Extract the (x, y) coordinate from the center of the cell holding the provided text.  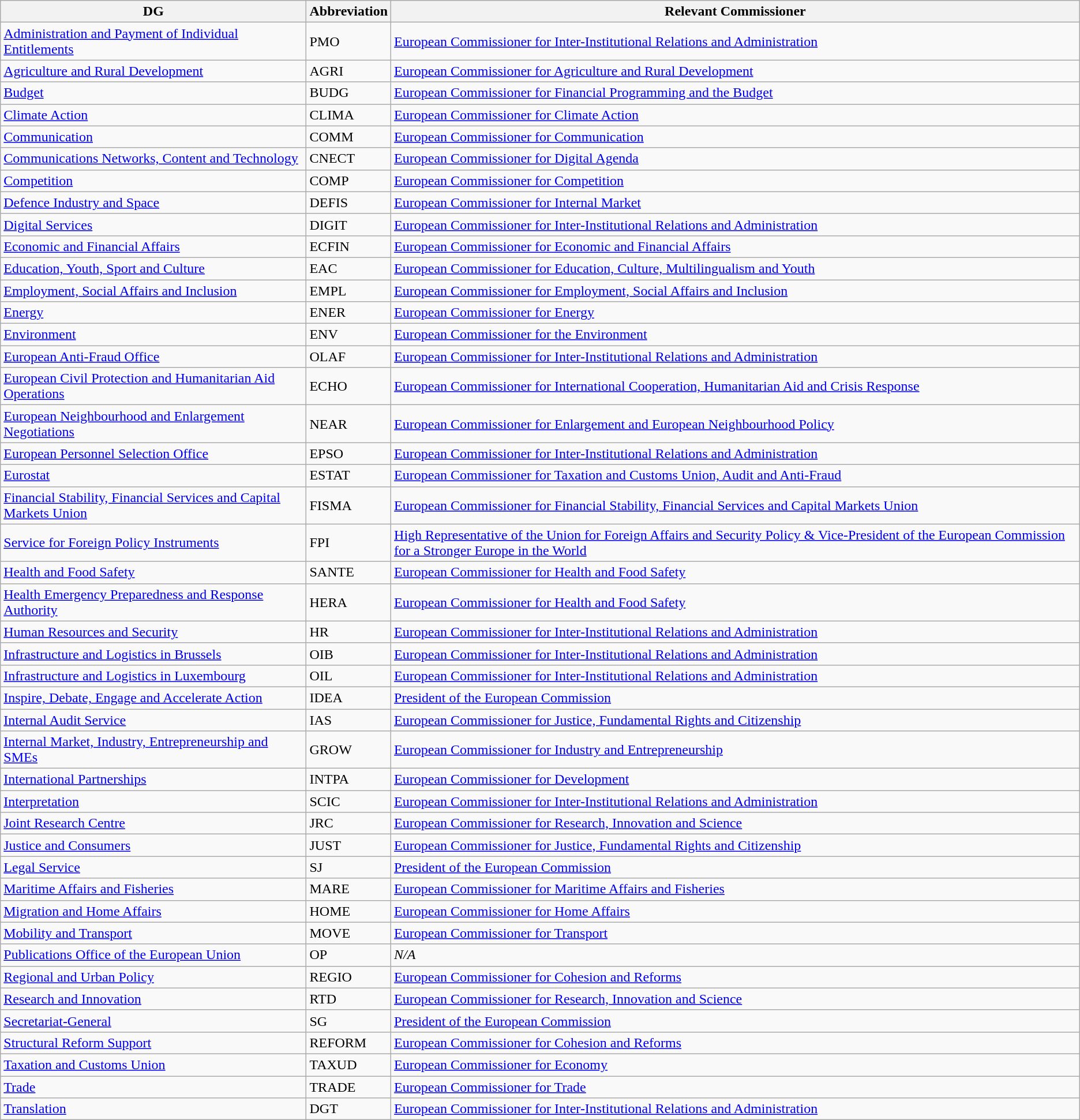
Communications Networks, Content and Technology (153, 159)
Justice and Consumers (153, 845)
MARE (348, 889)
European Commissioner for Industry and Entrepreneurship (736, 750)
Competition (153, 181)
DIGIT (348, 224)
Internal Audit Service (153, 720)
Administration and Payment of Individual Entitlements (153, 42)
DG (153, 12)
Joint Research Centre (153, 823)
HR (348, 632)
REFORM (348, 1043)
European Commissioner for International Cooperation, Humanitarian Aid and Crisis Response (736, 387)
Infrastructure and Logistics in Brussels (153, 654)
Mobility and Transport (153, 933)
European Neighbourhood and Enlargement Negotiations (153, 424)
European Civil Protection and Humanitarian Aid Operations (153, 387)
European Commissioner for Financial Programming and the Budget (736, 93)
Translation (153, 1109)
Environment (153, 335)
ESTAT (348, 475)
Digital Services (153, 224)
European Commissioner for Energy (736, 313)
FISMA (348, 505)
IDEA (348, 698)
European Commissioner for Education, Culture, Multilingualism and Youth (736, 268)
Communication (153, 137)
European Commissioner for Financial Stability, Financial Services and Capital Markets Union (736, 505)
RTD (348, 999)
TAXUD (348, 1065)
COMM (348, 137)
European Commissioner for Employment, Social Affairs and Inclusion (736, 290)
N/A (736, 955)
Eurostat (153, 475)
Interpretation (153, 801)
European Commissioner for Development (736, 780)
AGRI (348, 71)
European Commissioner for Maritime Affairs and Fisheries (736, 889)
Education, Youth, Sport and Culture (153, 268)
Legal Service (153, 867)
European Commissioner for Digital Agenda (736, 159)
OLAF (348, 357)
SJ (348, 867)
Employment, Social Affairs and Inclusion (153, 290)
GROW (348, 750)
OIB (348, 654)
Trade (153, 1087)
IAS (348, 720)
SCIC (348, 801)
Regional and Urban Policy (153, 977)
European Commissioner for Competition (736, 181)
European Commissioner for Taxation and Customs Union, Audit and Anti-Fraud (736, 475)
BUDG (348, 93)
Human Resources and Security (153, 632)
Service for Foreign Policy Instruments (153, 542)
Migration and Home Affairs (153, 911)
Publications Office of the European Union (153, 955)
OP (348, 955)
EAC (348, 268)
EPSO (348, 454)
ECFIN (348, 246)
OIL (348, 676)
Structural Reform Support (153, 1043)
HOME (348, 911)
REGIO (348, 977)
SG (348, 1021)
European Commissioner for Transport (736, 933)
International Partnerships (153, 780)
European Commissioner for Economy (736, 1065)
European Commissioner for Internal Market (736, 203)
Taxation and Customs Union (153, 1065)
Relevant Commissioner (736, 12)
Budget (153, 93)
Research and Innovation (153, 999)
European Commissioner for Trade (736, 1087)
Energy (153, 313)
Infrastructure and Logistics in Luxembourg (153, 676)
European Anti-Fraud Office (153, 357)
CLIMA (348, 115)
European Commissioner for Agriculture and Rural Development (736, 71)
CNECT (348, 159)
DGT (348, 1109)
Climate Action (153, 115)
Agriculture and Rural Development (153, 71)
Health and Food Safety (153, 572)
European Commissioner for Economic and Financial Affairs (736, 246)
European Personnel Selection Office (153, 454)
JRC (348, 823)
Internal Market, Industry, Entrepreneurship and SMEs (153, 750)
INTPA (348, 780)
Defence Industry and Space (153, 203)
ECHO (348, 387)
COMP (348, 181)
Secretariat-General (153, 1021)
HERA (348, 602)
JUST (348, 845)
Economic and Financial Affairs (153, 246)
PMO (348, 42)
European Commissioner for Home Affairs (736, 911)
European Commissioner for the Environment (736, 335)
FPI (348, 542)
Maritime Affairs and Fisheries (153, 889)
European Commissioner for Communication (736, 137)
Abbreviation (348, 12)
European Commissioner for Climate Action (736, 115)
EMPL (348, 290)
DEFIS (348, 203)
ENER (348, 313)
European Commissioner for Enlargement and European Neighbourhood Policy (736, 424)
SANTE (348, 572)
NEAR (348, 424)
MOVE (348, 933)
Inspire, Debate, Engage and Accelerate Action (153, 698)
Health Emergency Preparedness and Response Authority (153, 602)
TRADE (348, 1087)
ENV (348, 335)
Financial Stability, Financial Services and Capital Markets Union (153, 505)
